Return the [X, Y] coordinate for the center point of the cell that contains the specified text.  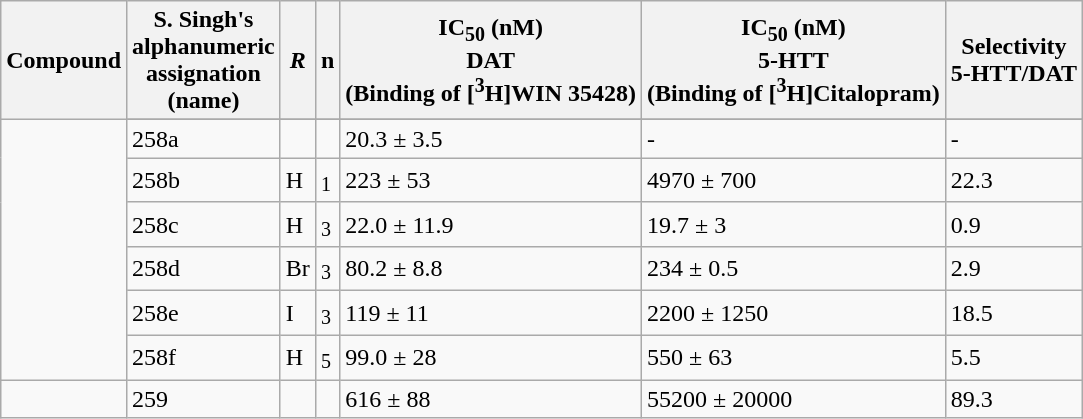
IC50 (nM)5-HTT(Binding of [3H]Citalopram) [794, 60]
S. Singh'salphanumericassignation(name) [204, 60]
258f [204, 357]
22.3 [1014, 180]
Selectivity5-HTT/DAT [1014, 60]
20.3 ± 3.5 [491, 139]
99.0 ± 28 [491, 357]
22.0 ± 11.9 [491, 224]
5 [327, 357]
55200 ± 20000 [794, 399]
258d [204, 269]
I [298, 313]
616 ± 88 [491, 399]
258c [204, 224]
R [298, 60]
18.5 [1014, 313]
n [327, 60]
0.9 [1014, 224]
4970 ± 700 [794, 180]
258b [204, 180]
258a [204, 139]
1 [327, 180]
234 ± 0.5 [794, 269]
2.9 [1014, 269]
80.2 ± 8.8 [491, 269]
IC50 (nM)DAT(Binding of [3H]WIN 35428) [491, 60]
Compound [64, 60]
2200 ± 1250 [794, 313]
550 ± 63 [794, 357]
Br [298, 269]
223 ± 53 [491, 180]
89.3 [1014, 399]
19.7 ± 3 [794, 224]
259 [204, 399]
258e [204, 313]
119 ± 11 [491, 313]
5.5 [1014, 357]
